For the text-containing cell, return its midpoint in [x, y] coordinate format. 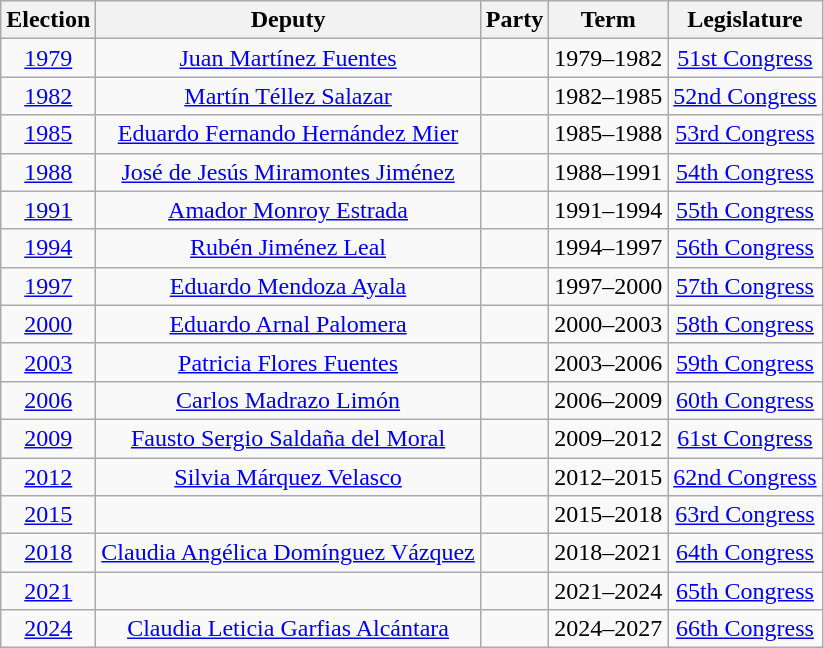
63rd Congress [745, 515]
64th Congress [745, 553]
Claudia Leticia Garfias Alcántara [288, 629]
2015 [48, 515]
Election [48, 20]
1994–1997 [608, 248]
57th Congress [745, 286]
54th Congress [745, 172]
55th Congress [745, 210]
2018 [48, 553]
2018–2021 [608, 553]
52nd Congress [745, 96]
1988 [48, 172]
61st Congress [745, 438]
Term [608, 20]
58th Congress [745, 324]
1988–1991 [608, 172]
José de Jesús Miramontes Jiménez [288, 172]
2003–2006 [608, 362]
Eduardo Arnal Palomera [288, 324]
51st Congress [745, 58]
2012 [48, 477]
Rubén Jiménez Leal [288, 248]
60th Congress [745, 400]
Eduardo Mendoza Ayala [288, 286]
Patricia Flores Fuentes [288, 362]
1985 [48, 134]
Claudia Angélica Domínguez Vázquez [288, 553]
2000 [48, 324]
Silvia Márquez Velasco [288, 477]
2012–2015 [608, 477]
Martín Téllez Salazar [288, 96]
Deputy [288, 20]
Fausto Sergio Saldaña del Moral [288, 438]
2009–2012 [608, 438]
1997–2000 [608, 286]
Juan Martínez Fuentes [288, 58]
2003 [48, 362]
1982–1985 [608, 96]
Eduardo Fernando Hernández Mier [288, 134]
Amador Monroy Estrada [288, 210]
Party [514, 20]
1994 [48, 248]
66th Congress [745, 629]
2006 [48, 400]
62nd Congress [745, 477]
1982 [48, 96]
1979 [48, 58]
2021 [48, 591]
2021–2024 [608, 591]
2006–2009 [608, 400]
65th Congress [745, 591]
1991–1994 [608, 210]
2024–2027 [608, 629]
1997 [48, 286]
Carlos Madrazo Limón [288, 400]
59th Congress [745, 362]
2009 [48, 438]
2024 [48, 629]
2015–2018 [608, 515]
56th Congress [745, 248]
53rd Congress [745, 134]
Legislature [745, 20]
2000–2003 [608, 324]
1991 [48, 210]
1985–1988 [608, 134]
1979–1982 [608, 58]
